Return [x, y] of the center of cell containing provided text 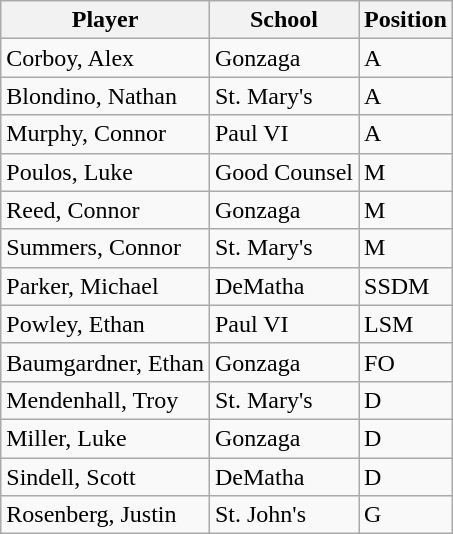
Powley, Ethan [106, 324]
Miller, Luke [106, 438]
Poulos, Luke [106, 172]
Position [406, 20]
Parker, Michael [106, 286]
Baumgardner, Ethan [106, 362]
Rosenberg, Justin [106, 515]
School [284, 20]
FO [406, 362]
Sindell, Scott [106, 477]
Blondino, Nathan [106, 96]
St. John's [284, 515]
Murphy, Connor [106, 134]
Good Counsel [284, 172]
SSDM [406, 286]
LSM [406, 324]
Reed, Connor [106, 210]
Player [106, 20]
G [406, 515]
Mendenhall, Troy [106, 400]
Summers, Connor [106, 248]
Corboy, Alex [106, 58]
